Determine the [x, y] coordinate at the center of the cell enclosing the given text.  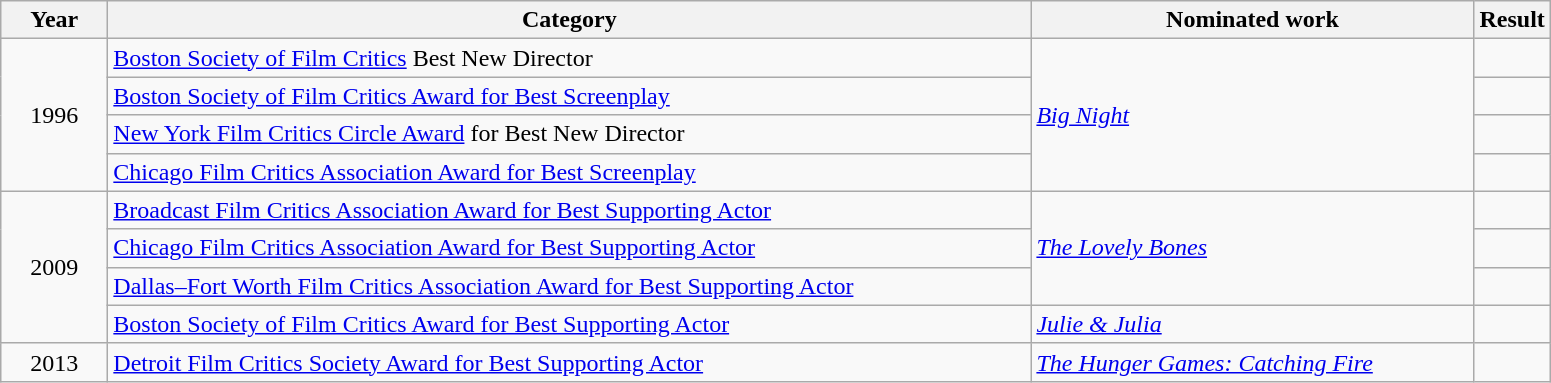
Boston Society of Film Critics Award for Best Supporting Actor [570, 324]
Boston Society of Film Critics Best New Director [570, 58]
2009 [54, 267]
Nominated work [1252, 20]
Julie & Julia [1252, 324]
Chicago Film Critics Association Award for Best Screenplay [570, 172]
The Lovely Bones [1252, 248]
Broadcast Film Critics Association Award for Best Supporting Actor [570, 210]
Detroit Film Critics Society Award for Best Supporting Actor [570, 362]
1996 [54, 115]
Chicago Film Critics Association Award for Best Supporting Actor [570, 248]
The Hunger Games: Catching Fire [1252, 362]
Year [54, 20]
Big Night [1252, 115]
New York Film Critics Circle Award for Best New Director [570, 134]
2013 [54, 362]
Dallas–Fort Worth Film Critics Association Award for Best Supporting Actor [570, 286]
Boston Society of Film Critics Award for Best Screenplay [570, 96]
Category [570, 20]
Result [1512, 20]
